For the text-containing cell, return its midpoint in (x, y) coordinate format. 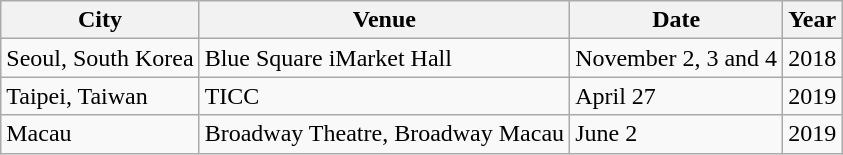
Broadway Theatre, Broadway Macau (384, 134)
City (100, 20)
Blue Square iMarket Hall (384, 58)
Venue (384, 20)
April 27 (676, 96)
Date (676, 20)
November 2, 3 and 4 (676, 58)
2018 (812, 58)
Macau (100, 134)
Year (812, 20)
TICC (384, 96)
June 2 (676, 134)
Seoul, South Korea (100, 58)
Taipei, Taiwan (100, 96)
